From the cell containing the given text, extract its center point as [X, Y] coordinate. 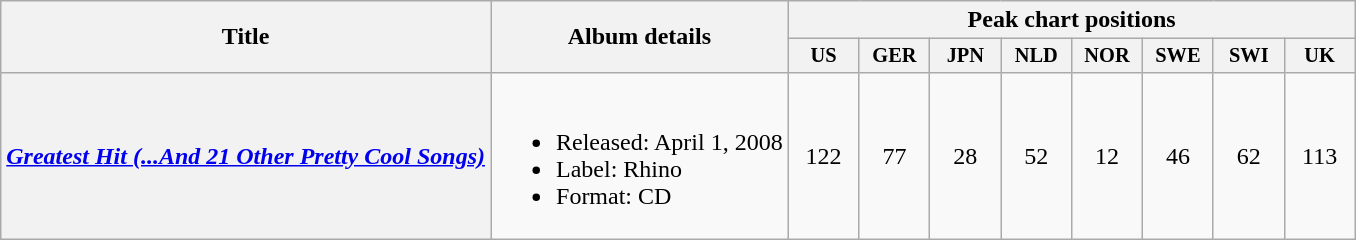
US [824, 56]
JPN [966, 56]
NLD [1036, 56]
12 [1108, 156]
122 [824, 156]
Title [246, 37]
SWI [1248, 56]
52 [1036, 156]
113 [1320, 156]
Album details [639, 37]
UK [1320, 56]
46 [1178, 156]
77 [894, 156]
SWE [1178, 56]
Peak chart positions [1072, 20]
62 [1248, 156]
Released: April 1, 2008Label: RhinoFormat: CD [639, 156]
NOR [1108, 56]
GER [894, 56]
28 [966, 156]
Greatest Hit (...And 21 Other Pretty Cool Songs) [246, 156]
